Locate the cell with the specified text and output its [X, Y] center coordinate. 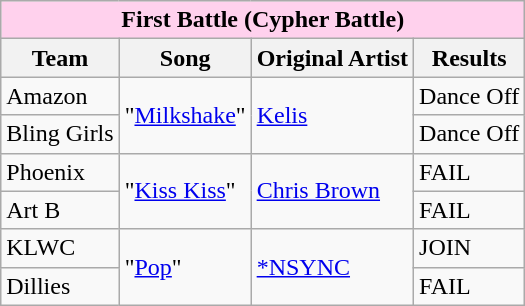
Team [60, 58]
"Kiss Kiss" [185, 191]
Art B [60, 210]
Original Artist [332, 58]
*NSYNC [332, 267]
Chris Brown [332, 191]
"Milkshake" [185, 115]
"Pop" [185, 267]
Kelis [332, 115]
First Battle (Cypher Battle) [263, 20]
Song [185, 58]
JOIN [470, 248]
Bling Girls [60, 134]
Dillies [60, 286]
Results [470, 58]
Amazon [60, 96]
Phoenix [60, 172]
KLWC [60, 248]
